Identify which cell holds the provided text, then report its [x, y] central coordinate. 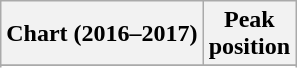
Peakposition [249, 34]
Chart (2016–2017) [102, 34]
